Capture the cell that displays the provided text and extract its (x, y) central coordinate. 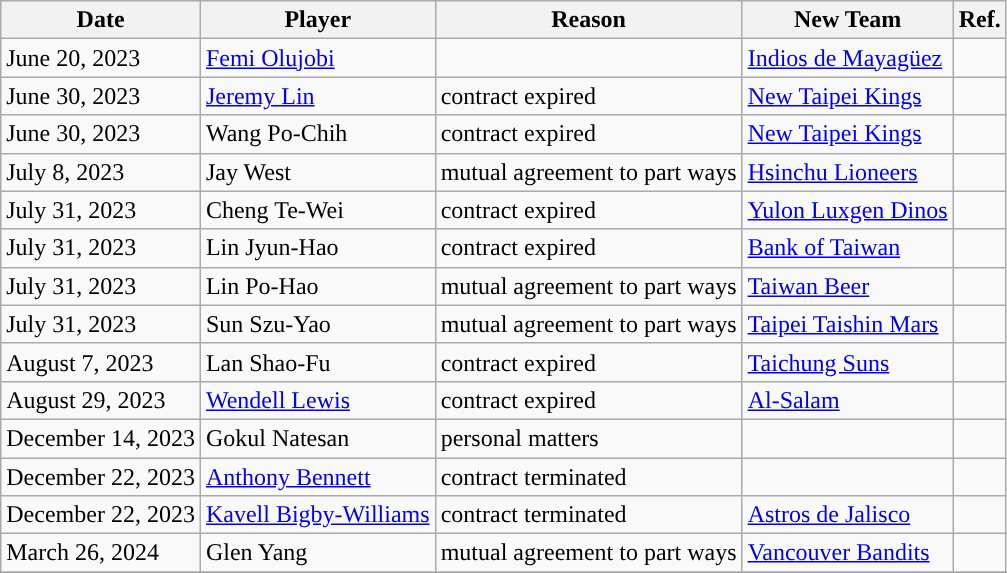
Lin Po-Hao (318, 286)
Femi Olujobi (318, 58)
New Team (848, 20)
Date (101, 20)
Yulon Luxgen Dinos (848, 210)
Vancouver Bandits (848, 553)
August 7, 2023 (101, 362)
Taiwan Beer (848, 286)
March 26, 2024 (101, 553)
Jeremy Lin (318, 96)
Bank of Taiwan (848, 248)
Glen Yang (318, 553)
Lan Shao-Fu (318, 362)
Anthony Bennett (318, 477)
Wendell Lewis (318, 400)
Astros de Jalisco (848, 515)
December 14, 2023 (101, 438)
Jay West (318, 172)
Gokul Natesan (318, 438)
Hsinchu Lioneers (848, 172)
Sun Szu-Yao (318, 324)
June 20, 2023 (101, 58)
Ref. (980, 20)
August 29, 2023 (101, 400)
July 8, 2023 (101, 172)
Taipei Taishin Mars (848, 324)
Reason (588, 20)
Taichung Suns (848, 362)
Al-Salam (848, 400)
Kavell Bigby-Williams (318, 515)
Cheng Te-Wei (318, 210)
Indios de Mayagüez (848, 58)
Lin Jyun-Hao (318, 248)
personal matters (588, 438)
Player (318, 20)
Wang Po-Chih (318, 134)
